Search for the cell housing the specified text and yield its (x, y) center coordinate. 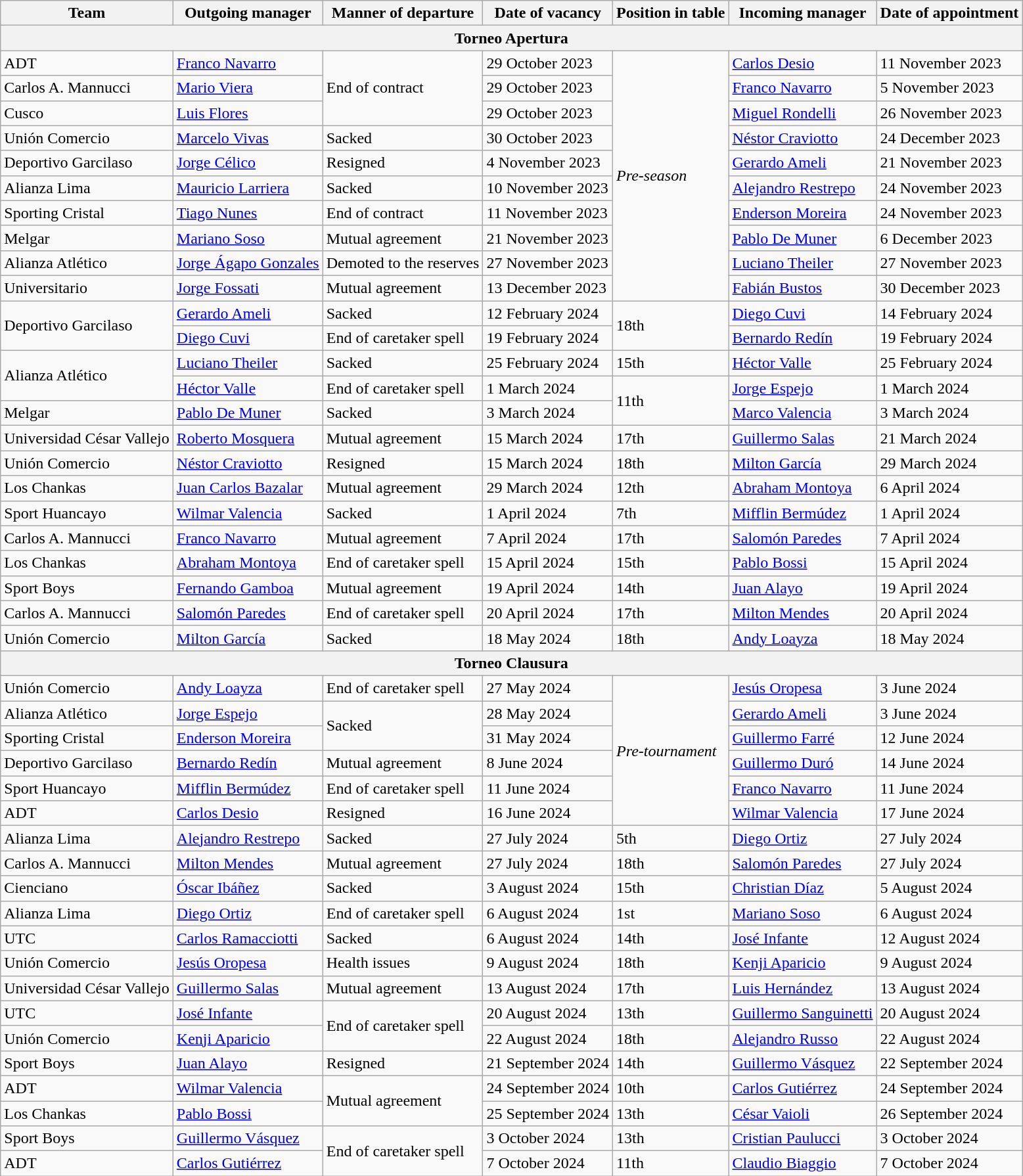
Juan Carlos Bazalar (248, 488)
Date of vacancy (548, 13)
Pre-season (671, 176)
22 September 2024 (949, 1063)
3 August 2024 (548, 888)
Torneo Apertura (511, 38)
26 November 2023 (949, 113)
Date of appointment (949, 13)
Demoted to the reserves (403, 263)
Outgoing manager (248, 13)
6 December 2023 (949, 238)
Miguel Rondelli (803, 113)
8 June 2024 (548, 763)
Marco Valencia (803, 413)
Luis Hernández (803, 988)
Cristian Paulucci (803, 1139)
Tiago Nunes (248, 213)
Jorge Ágapo Gonzales (248, 263)
Roberto Mosquera (248, 438)
16 June 2024 (548, 813)
25 September 2024 (548, 1114)
Pre-tournament (671, 750)
Christian Díaz (803, 888)
Alejandro Russo (803, 1038)
24 December 2023 (949, 138)
Manner of departure (403, 13)
Position in table (671, 13)
28 May 2024 (548, 713)
Universitario (87, 288)
5th (671, 838)
Jorge Fossati (248, 288)
7th (671, 513)
5 November 2023 (949, 88)
Health issues (403, 963)
Guillermo Farré (803, 738)
Claudio Biaggio (803, 1164)
Torneo Clausura (511, 663)
Marcelo Vivas (248, 138)
12 June 2024 (949, 738)
26 September 2024 (949, 1114)
Guillermo Sanguinetti (803, 1013)
Óscar Ibáñez (248, 888)
1st (671, 913)
5 August 2024 (949, 888)
13 December 2023 (548, 288)
Incoming manager (803, 13)
12 February 2024 (548, 313)
21 March 2024 (949, 438)
Jorge Célico (248, 163)
6 April 2024 (949, 488)
Cienciano (87, 888)
Carlos Ramacciotti (248, 938)
Fernando Gamboa (248, 588)
30 October 2023 (548, 138)
14 June 2024 (949, 763)
14 February 2024 (949, 313)
César Vaioli (803, 1114)
31 May 2024 (548, 738)
4 November 2023 (548, 163)
30 December 2023 (949, 288)
21 September 2024 (548, 1063)
12th (671, 488)
10 November 2023 (548, 188)
17 June 2024 (949, 813)
Fabián Bustos (803, 288)
10th (671, 1088)
Mauricio Larriera (248, 188)
Guillermo Duró (803, 763)
Luis Flores (248, 113)
12 August 2024 (949, 938)
Team (87, 13)
27 May 2024 (548, 688)
Cusco (87, 113)
Mario Viera (248, 88)
